For the text-containing cell, return its midpoint in (X, Y) coordinate format. 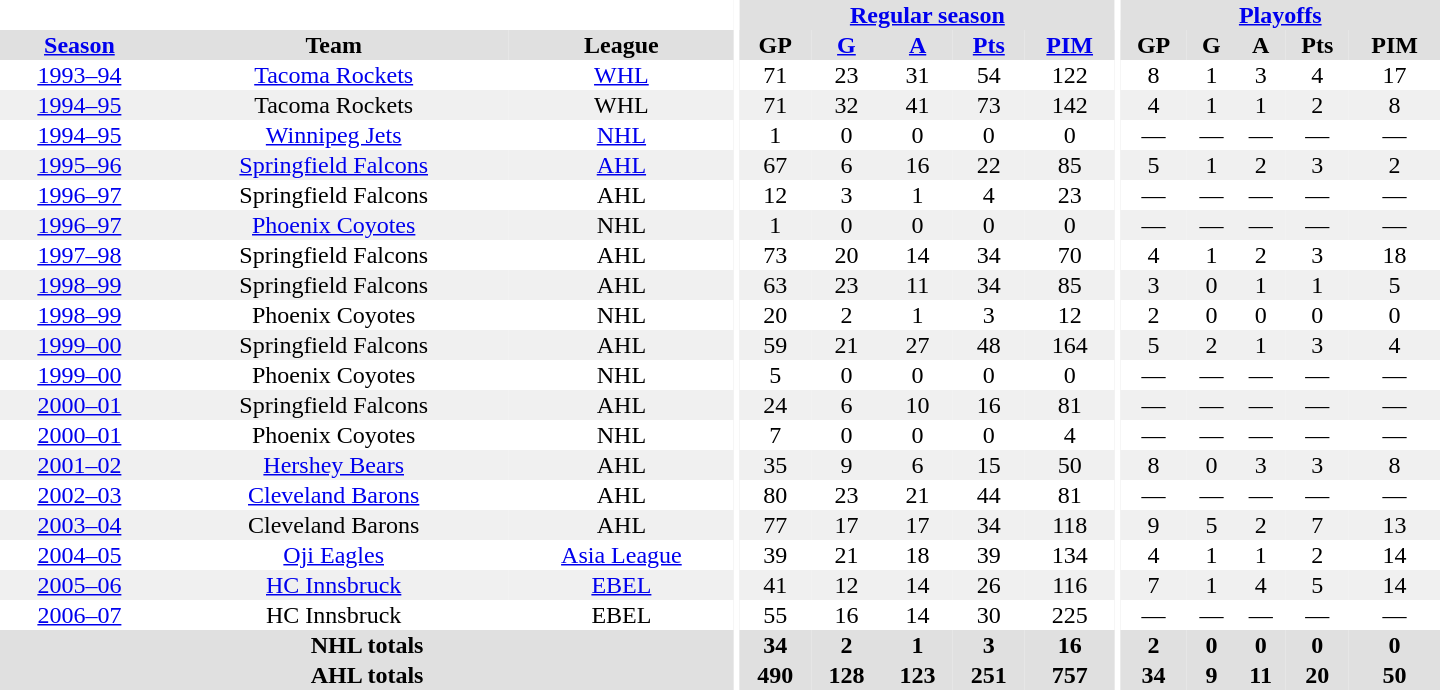
164 (1070, 345)
32 (846, 105)
15 (988, 465)
2002–03 (80, 495)
48 (988, 345)
70 (1070, 255)
55 (776, 615)
27 (918, 345)
225 (1070, 615)
2003–04 (80, 525)
Oji Eagles (334, 555)
123 (918, 675)
30 (988, 615)
59 (776, 345)
67 (776, 165)
Season (80, 45)
26 (988, 585)
NHL totals (367, 645)
2001–02 (80, 465)
116 (1070, 585)
1997–98 (80, 255)
Hershey Bears (334, 465)
757 (1070, 675)
Regular season (928, 15)
118 (1070, 525)
2005–06 (80, 585)
Playoffs (1280, 15)
2004–05 (80, 555)
League (622, 45)
1995–96 (80, 165)
490 (776, 675)
35 (776, 465)
251 (988, 675)
134 (1070, 555)
63 (776, 285)
13 (1394, 525)
77 (776, 525)
Winnipeg Jets (334, 135)
44 (988, 495)
Asia League (622, 555)
Team (334, 45)
2006–07 (80, 615)
10 (918, 405)
122 (1070, 75)
24 (776, 405)
22 (988, 165)
128 (846, 675)
80 (776, 495)
31 (918, 75)
AHL totals (367, 675)
1993–94 (80, 75)
54 (988, 75)
142 (1070, 105)
